Search for the cell housing the specified text and yield its (x, y) center coordinate. 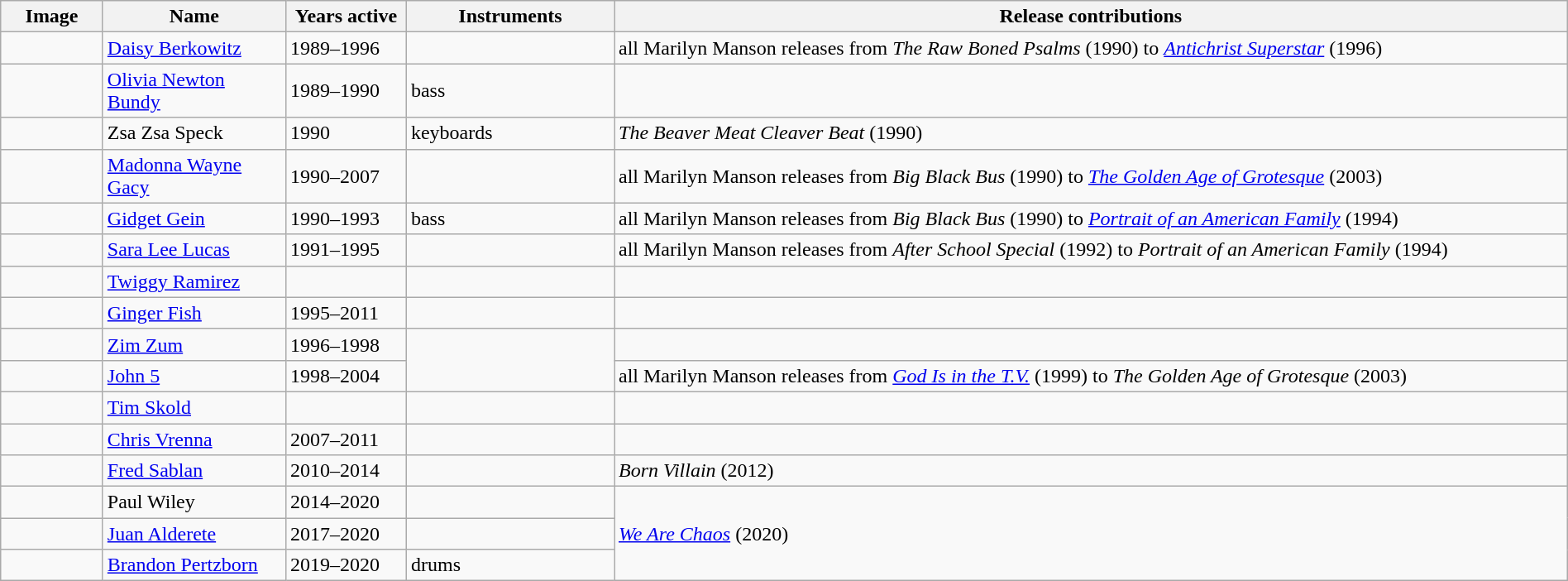
Gidget Gein (194, 218)
all Marilyn Manson releases from Big Black Bus (1990) to The Golden Age of Grotesque (2003) (1090, 175)
2014–2020 (346, 502)
Release contributions (1090, 17)
all Marilyn Manson releases from God Is in the T.V. (1999) to The Golden Age of Grotesque (2003) (1090, 376)
2010–2014 (346, 471)
2007–2011 (346, 439)
Zim Zum (194, 344)
Born Villain (2012) (1090, 471)
Zsa Zsa Speck (194, 133)
all Marilyn Manson releases from Big Black Bus (1990) to Portrait of an American Family (1994) (1090, 218)
John 5 (194, 376)
The Beaver Meat Cleaver Beat (1990) (1090, 133)
Name (194, 17)
Fred Sablan (194, 471)
Madonna Wayne Gacy (194, 175)
Tim Skold (194, 407)
1995–2011 (346, 313)
Olivia Newton Bundy (194, 91)
Sara Lee Lucas (194, 250)
2017–2020 (346, 534)
Image (52, 17)
Twiggy Ramirez (194, 281)
Instruments (509, 17)
all Marilyn Manson releases from After School Special (1992) to Portrait of an American Family (1994) (1090, 250)
Juan Alderete (194, 534)
Chris Vrenna (194, 439)
Brandon Pertzborn (194, 565)
Years active (346, 17)
1991–1995 (346, 250)
1998–2004 (346, 376)
1990 (346, 133)
Paul Wiley (194, 502)
Ginger Fish (194, 313)
We Are Chaos (2020) (1090, 534)
1996–1998 (346, 344)
Daisy Berkowitz (194, 48)
drums (509, 565)
1990–2007 (346, 175)
1989–1990 (346, 91)
2019–2020 (346, 565)
1990–1993 (346, 218)
keyboards (509, 133)
all Marilyn Manson releases from The Raw Boned Psalms (1990) to Antichrist Superstar (1996) (1090, 48)
1989–1996 (346, 48)
